Return [x, y] of the center of cell containing provided text 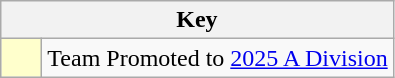
Team Promoted to 2025 A Division [218, 58]
Key [197, 20]
